For the text-containing cell, return its midpoint in (x, y) coordinate format. 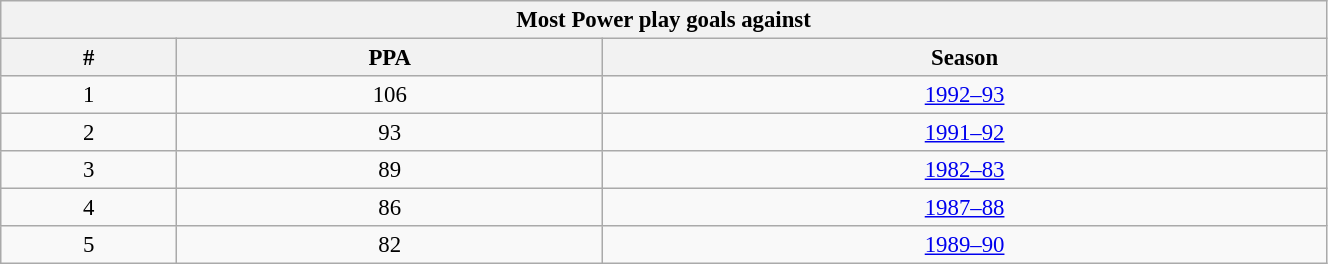
Most Power play goals against (664, 20)
106 (390, 95)
89 (390, 170)
93 (390, 133)
2 (89, 133)
# (89, 58)
1991–92 (965, 133)
4 (89, 208)
5 (89, 245)
1989–90 (965, 245)
Season (965, 58)
1982–83 (965, 170)
1987–88 (965, 208)
PPA (390, 58)
1992–93 (965, 95)
3 (89, 170)
82 (390, 245)
1 (89, 95)
86 (390, 208)
